From the cell containing the given text, extract its center point as (x, y) coordinate. 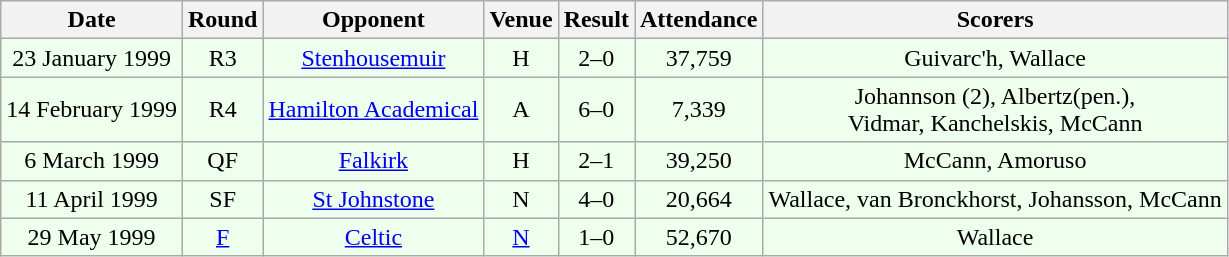
Result (596, 20)
Guivarc'h, Wallace (995, 58)
39,250 (698, 161)
Stenhousemuir (374, 58)
Round (222, 20)
52,670 (698, 237)
Hamilton Academical (374, 110)
R3 (222, 58)
14 February 1999 (92, 110)
R4 (222, 110)
F (222, 237)
Attendance (698, 20)
Scorers (995, 20)
2–0 (596, 58)
Date (92, 20)
4–0 (596, 199)
SF (222, 199)
McCann, Amoruso (995, 161)
23 January 1999 (92, 58)
11 April 1999 (92, 199)
37,759 (698, 58)
29 May 1999 (92, 237)
Wallace, van Bronckhorst, Johansson, McCann (995, 199)
Johannson (2), Albertz(pen.), Vidmar, Kanchelskis, McCann (995, 110)
2–1 (596, 161)
Venue (521, 20)
Celtic (374, 237)
Falkirk (374, 161)
Opponent (374, 20)
6–0 (596, 110)
Wallace (995, 237)
7,339 (698, 110)
A (521, 110)
6 March 1999 (92, 161)
20,664 (698, 199)
QF (222, 161)
1–0 (596, 237)
St Johnstone (374, 199)
